Determine the (X, Y) coordinate at the center of the cell enclosing the given text.  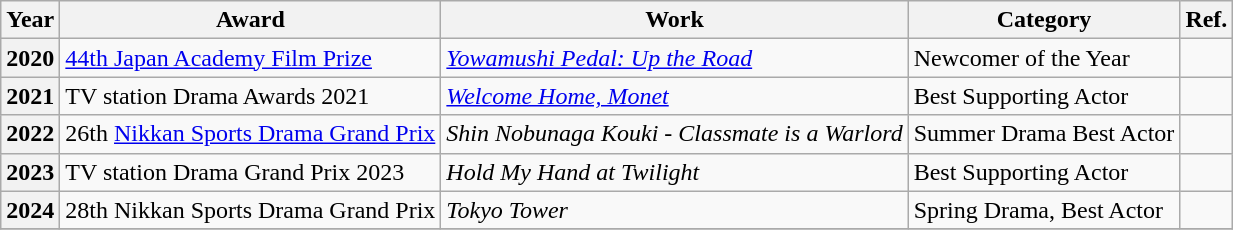
Newcomer of the Year (1044, 58)
Hold My Hand at Twilight (674, 172)
Ref. (1206, 20)
2022 (30, 134)
Yowamushi Pedal: Up the Road (674, 58)
Category (1044, 20)
Year (30, 20)
Shin Nobunaga Kouki - Classmate is a Warlord (674, 134)
2024 (30, 210)
44th Japan Academy Film Prize (250, 58)
26th Nikkan Sports Drama Grand Prix (250, 134)
TV station Drama Awards 2021 (250, 96)
Spring Drama, Best Actor (1044, 210)
Summer Drama Best Actor (1044, 134)
28th Nikkan Sports Drama Grand Prix (250, 210)
2023 (30, 172)
Welcome Home, Monet (674, 96)
2021 (30, 96)
2020 (30, 58)
Tokyo Tower (674, 210)
TV station Drama Grand Prix 2023 (250, 172)
Work (674, 20)
Award (250, 20)
